Return the (x, y) coordinate for the center point of the cell that contains the specified text.  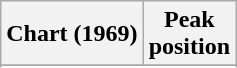
Peakposition (189, 34)
Chart (1969) (72, 34)
